Capture the cell that displays the provided text and extract its (X, Y) central coordinate. 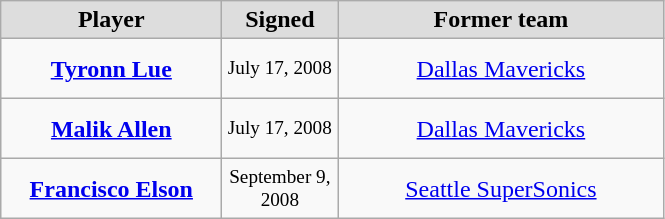
September 9, 2008 (280, 189)
Signed (280, 20)
Seattle SuperSonics (501, 189)
Former team (501, 20)
Player (112, 20)
Tyronn Lue (112, 69)
Francisco Elson (112, 189)
Malik Allen (112, 129)
